Identify which cell holds the provided text, then report its [x, y] central coordinate. 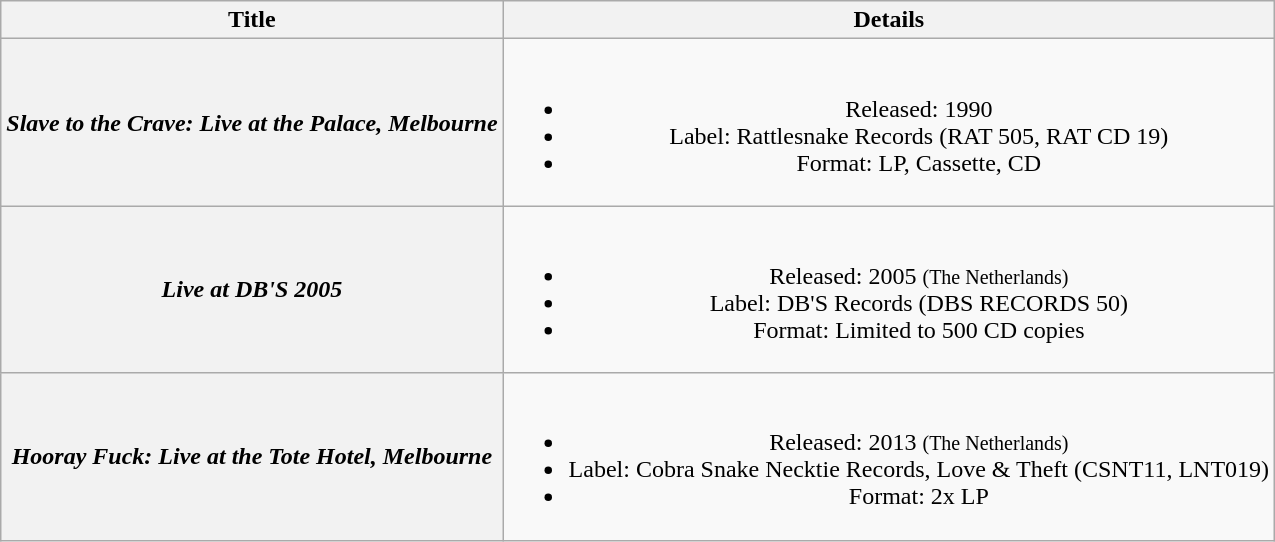
Live at DB'S 2005 [252, 290]
Details [889, 20]
Released: 2005 (The Netherlands)Label: DB'S Records (DBS RECORDS 50)Format: Limited to 500 CD copies [889, 290]
Hooray Fuck: Live at the Tote Hotel, Melbourne [252, 456]
Released: 1990Label: Rattlesnake Records (RAT 505, RAT CD 19)Format: LP, Cassette, CD [889, 122]
Released: 2013 (The Netherlands)Label: Cobra Snake Necktie Records, Love & Theft (CSNT11, LNT019)Format: 2x LP [889, 456]
Title [252, 20]
Slave to the Crave: Live at the Palace, Melbourne [252, 122]
